Output the [X, Y] coordinate of the center of the cell containing the given text.  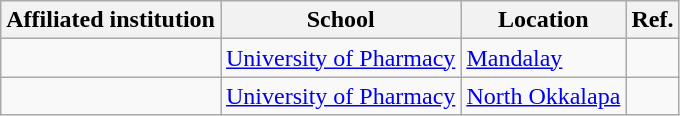
School [340, 20]
North Okkalapa [544, 96]
Affiliated institution [111, 20]
Ref. [652, 20]
Mandalay [544, 58]
Location [544, 20]
